Search for the cell housing the specified text and yield its [x, y] center coordinate. 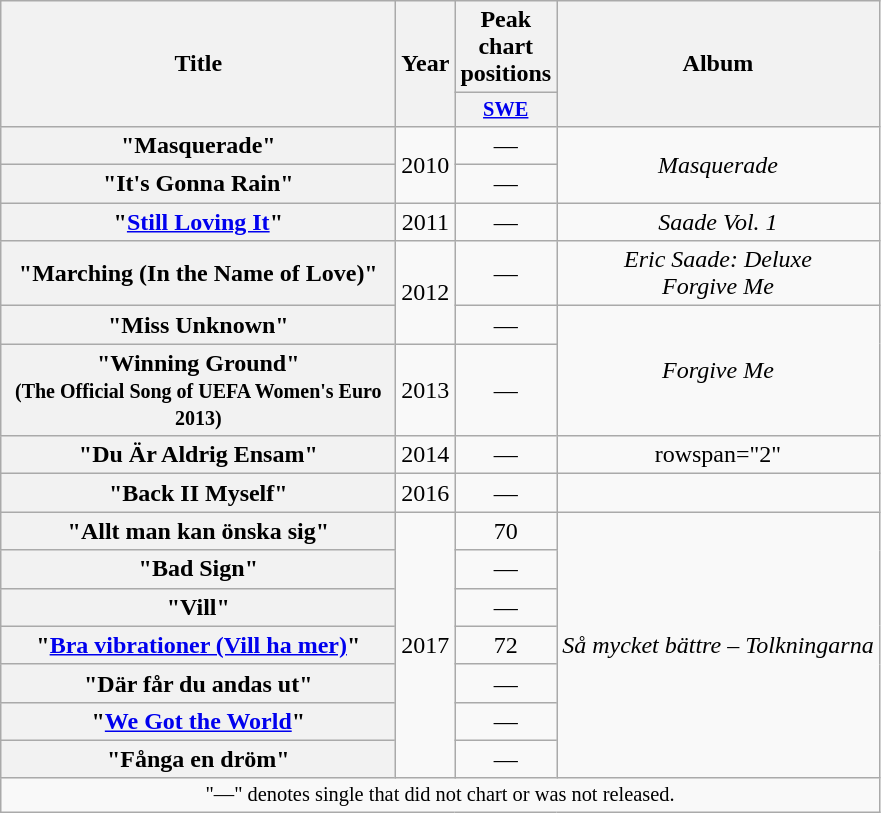
"Bra vibrationer (Vill ha mer)" [198, 645]
"—" denotes single that did not chart or was not released. [440, 795]
"Back II Myself" [198, 493]
72 [506, 645]
2016 [426, 493]
Title [198, 64]
"Allt man kan önska sig" [198, 531]
Year [426, 64]
2012 [426, 292]
Album [718, 64]
"Miss Unknown" [198, 325]
Så mycket bättre – Tolkningarna [718, 645]
2014 [426, 455]
Forgive Me [718, 371]
"Vill" [198, 607]
"It's Gonna Rain" [198, 184]
"We Got the World" [198, 721]
rowspan="2" [718, 455]
"Marching (In the Name of Love)" [198, 274]
2010 [426, 164]
Masquerade [718, 164]
"Still Loving It" [198, 222]
Saade Vol. 1 [718, 222]
"Bad Sign" [198, 569]
Eric Saade: DeluxeForgive Me [718, 274]
"Fånga en dröm" [198, 759]
SWE [506, 110]
70 [506, 531]
Peak chart positions [506, 47]
"Du Är Aldrig Ensam" [198, 455]
"Masquerade" [198, 145]
"Där får du andas ut" [198, 683]
2013 [426, 390]
"Winning Ground"(The Official Song of UEFA Women's Euro 2013) [198, 390]
2011 [426, 222]
2017 [426, 645]
